Find where the given text appears and provide that cell's center as [X, Y] coordinate. 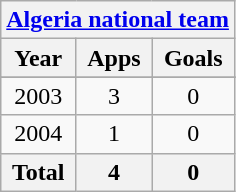
2003 [38, 96]
4 [114, 172]
Algeria national team [118, 20]
3 [114, 96]
Goals [193, 58]
Apps [114, 58]
2004 [38, 134]
Total [38, 172]
1 [114, 134]
Year [38, 58]
